Determine the (X, Y) coordinate at the center of the cell enclosing the given text.  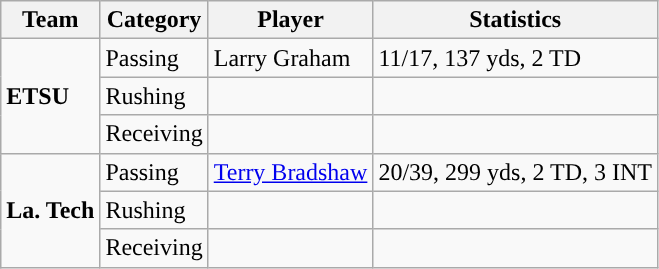
Larry Graham (290, 58)
Category (154, 20)
20/39, 299 yds, 2 TD, 3 INT (516, 172)
11/17, 137 yds, 2 TD (516, 58)
Team (50, 20)
ETSU (50, 96)
Terry Bradshaw (290, 172)
Player (290, 20)
Statistics (516, 20)
La. Tech (50, 210)
